Output the [x, y] coordinate of the center of the cell containing the given text.  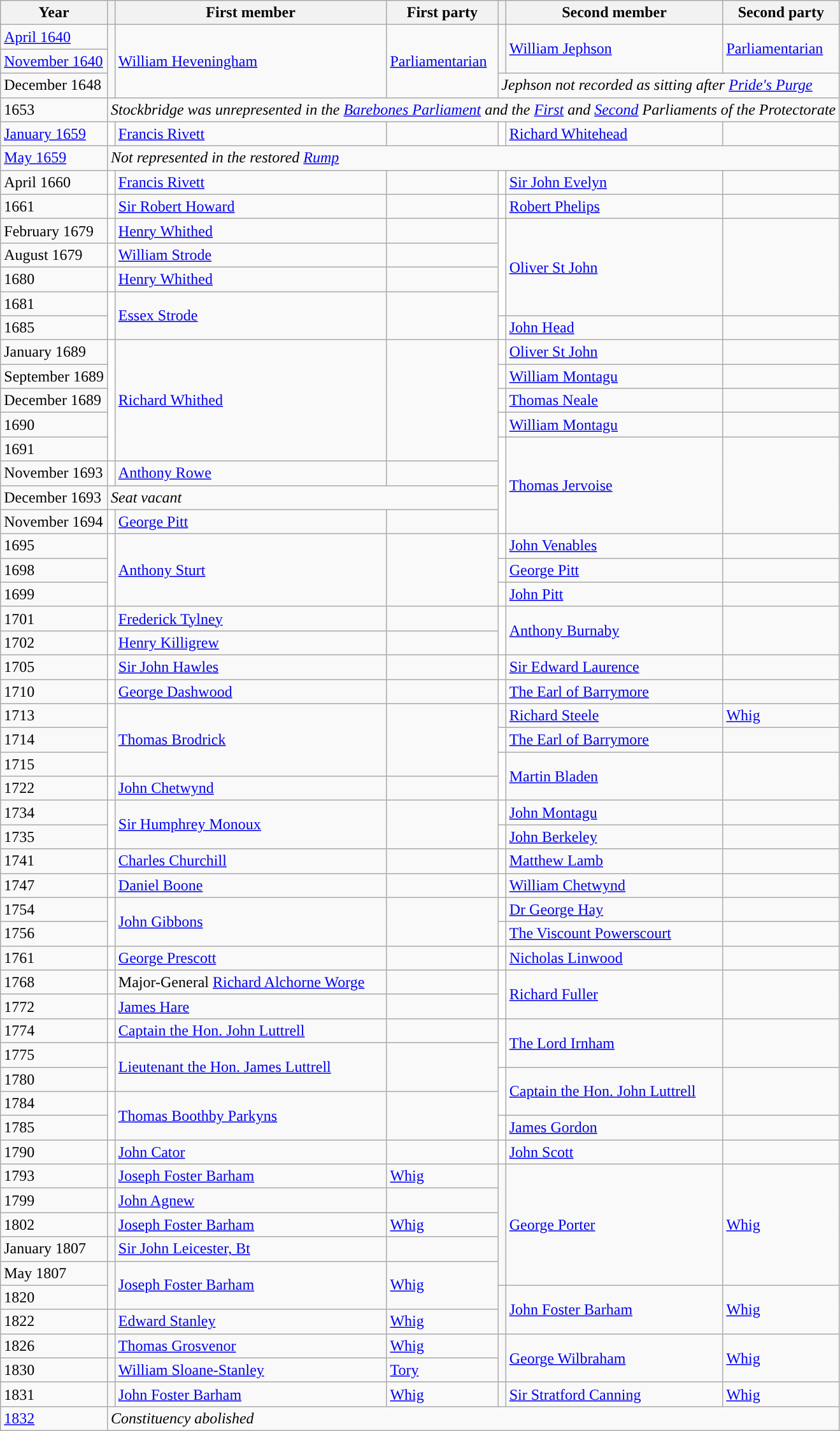
John Venables [614, 546]
November 1694 [54, 522]
April 1660 [54, 182]
1761 [54, 958]
Frederick Tylney [251, 618]
1772 [54, 1006]
Richard Whitehead [614, 134]
1831 [54, 1394]
Daniel Boone [251, 885]
Sir John Leicester, Bt [251, 1249]
George Prescott [251, 958]
1830 [54, 1370]
1690 [54, 425]
Charles Churchill [251, 861]
1756 [54, 934]
John Montagu [614, 813]
George Wilbraham [614, 1358]
Constituency abolished [473, 1418]
January 1659 [54, 134]
1802 [54, 1225]
William Strode [251, 255]
January 1689 [54, 352]
1698 [54, 570]
1768 [54, 982]
The Lord Irnham [614, 1043]
1715 [54, 764]
1714 [54, 740]
1790 [54, 1152]
1793 [54, 1176]
1822 [54, 1321]
Tory [442, 1370]
December 1689 [54, 401]
John Pitt [614, 594]
February 1679 [54, 231]
May 1659 [54, 158]
John Cator [251, 1152]
1661 [54, 206]
1754 [54, 909]
Sir Stratford Canning [614, 1394]
First member [251, 13]
Nicholas Linwood [614, 958]
May 1807 [54, 1273]
Year [54, 13]
Richard Whithed [251, 401]
1734 [54, 813]
Henry Killigrew [251, 643]
William Heveningham [251, 61]
Richard Fuller [614, 994]
Essex Strode [251, 316]
George Porter [614, 1225]
Dr George Hay [614, 909]
Thomas Grosvenor [251, 1346]
Richard Steele [614, 716]
Second member [614, 13]
1701 [54, 618]
Matthew Lamb [614, 861]
Martin Bladen [614, 776]
William Chetwynd [614, 885]
1705 [54, 667]
William Sloane-Stanley [251, 1370]
November 1693 [54, 473]
January 1807 [54, 1249]
Anthony Sturt [251, 570]
Not represented in the restored Rump [473, 158]
November 1640 [54, 61]
1710 [54, 691]
1680 [54, 279]
John Scott [614, 1152]
April 1640 [54, 37]
1785 [54, 1128]
Stockbridge was unrepresented in the Barebones Parliament and the First and Second Parliaments of the Protectorate [473, 110]
Sir John Evelyn [614, 182]
1735 [54, 837]
1699 [54, 594]
James Hare [251, 1006]
December 1693 [54, 497]
William Jephson [614, 49]
John Gibbons [251, 922]
Thomas Neale [614, 401]
1653 [54, 110]
First party [442, 13]
Sir Humphrey Monoux [251, 825]
John Chetwynd [251, 788]
The Viscount Powerscourt [614, 934]
Anthony Burnaby [614, 630]
Lieutenant the Hon. James Luttrell [251, 1067]
1820 [54, 1297]
George Dashwood [251, 691]
1722 [54, 788]
1780 [54, 1079]
1826 [54, 1346]
1832 [54, 1418]
Robert Phelips [614, 206]
August 1679 [54, 255]
September 1689 [54, 376]
Thomas Brodrick [251, 740]
John Berkeley [614, 837]
Major-General Richard Alchorne Worge [251, 982]
1799 [54, 1200]
Seat vacant [302, 497]
James Gordon [614, 1128]
1713 [54, 716]
1747 [54, 885]
Edward Stanley [251, 1321]
1702 [54, 643]
Thomas Jervoise [614, 485]
1741 [54, 861]
Sir Edward Laurence [614, 667]
John Agnew [251, 1200]
1774 [54, 1030]
1681 [54, 304]
Thomas Boothby Parkyns [251, 1116]
1695 [54, 546]
1685 [54, 328]
Sir Robert Howard [251, 206]
December 1648 [54, 85]
1784 [54, 1104]
Second party [781, 13]
Anthony Rowe [251, 473]
1691 [54, 449]
John Head [614, 328]
1775 [54, 1055]
Sir John Hawles [251, 667]
Jephson not recorded as sitting after Pride's Purge [669, 85]
